Scan for the cell matching the given text and deliver its (x, y) coordinate at center. 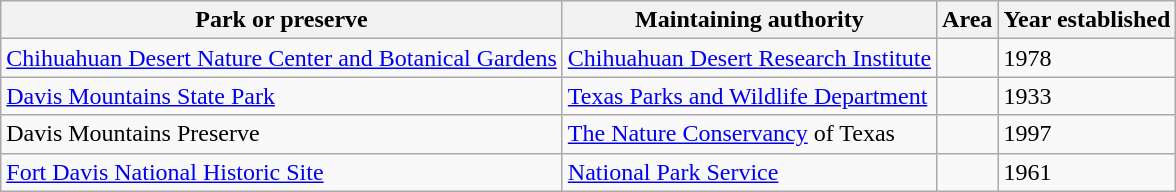
1961 (1087, 172)
Maintaining authority (749, 20)
National Park Service (749, 172)
Fort Davis National Historic Site (282, 172)
Texas Parks and Wildlife Department (749, 96)
1997 (1087, 134)
Park or preserve (282, 20)
The Nature Conservancy of Texas (749, 134)
Davis Mountains State Park (282, 96)
Chihuahuan Desert Nature Center and Botanical Gardens (282, 58)
1933 (1087, 96)
1978 (1087, 58)
Davis Mountains Preserve (282, 134)
Year established (1087, 20)
Chihuahuan Desert Research Institute (749, 58)
Area (968, 20)
